Determine the (x, y) coordinate at the center of the cell enclosing the given text.  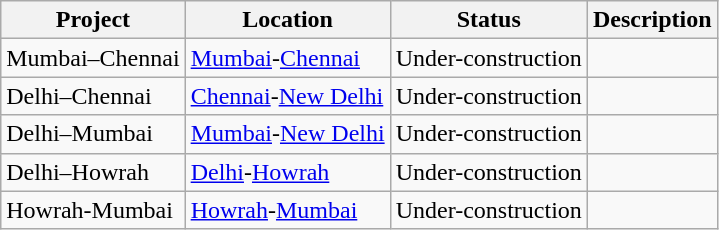
Delhi-Howrah (288, 172)
Description (652, 20)
Mumbai-Chennai (288, 58)
Delhi–Mumbai (93, 134)
Chennai-New Delhi (288, 96)
Status (488, 20)
Location (288, 20)
Delhi–Howrah (93, 172)
Mumbai-New Delhi (288, 134)
Delhi–Chennai (93, 96)
Mumbai–Chennai (93, 58)
Project (93, 20)
